Return (X, Y) of the center of cell containing provided text 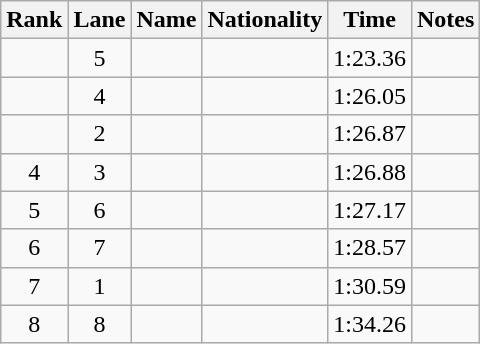
1 (100, 286)
1:27.17 (370, 210)
Name (166, 20)
1:23.36 (370, 58)
1:34.26 (370, 324)
2 (100, 134)
1:26.05 (370, 96)
1:26.88 (370, 172)
Notes (445, 20)
Rank (34, 20)
1:26.87 (370, 134)
1:28.57 (370, 248)
1:30.59 (370, 286)
Nationality (265, 20)
Lane (100, 20)
3 (100, 172)
Time (370, 20)
